Locate the cell with the specified text and output its [x, y] center coordinate. 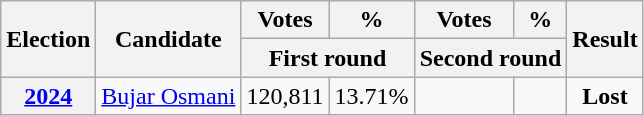
120,811 [285, 96]
Lost [605, 96]
Bujar Osmani [168, 96]
Candidate [168, 39]
13.71% [372, 96]
Result [605, 39]
Second round [490, 58]
2024 [48, 96]
Election [48, 39]
First round [328, 58]
